Pinpoint the cell where the given text exists, returning its (x, y) midpoint coordinate. 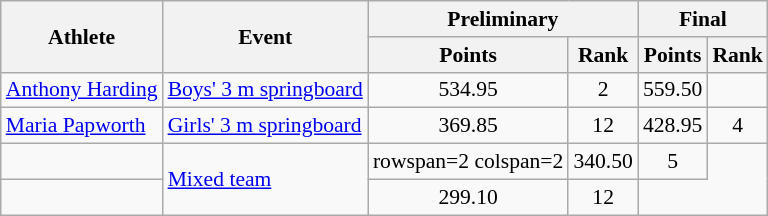
369.85 (468, 126)
5 (672, 162)
Mixed team (266, 180)
Athlete (82, 36)
534.95 (468, 90)
Preliminary (503, 19)
428.95 (672, 126)
Event (266, 36)
2 (602, 90)
rowspan=2 colspan=2 (468, 162)
Girls' 3 m springboard (266, 126)
Final (703, 19)
Anthony Harding (82, 90)
340.50 (602, 162)
Boys' 3 m springboard (266, 90)
Maria Papworth (82, 126)
559.50 (672, 90)
299.10 (468, 197)
4 (738, 126)
